Determine the [x, y] coordinate at the center of the cell enclosing the given text.  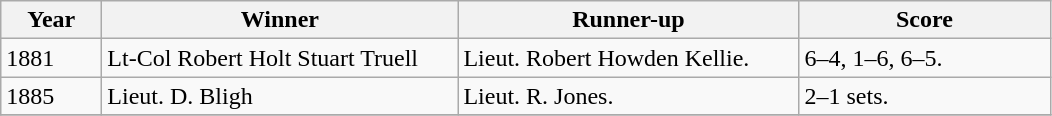
Year [52, 20]
Lt-Col Robert Holt Stuart Truell [280, 58]
Lieut. R. Jones. [628, 96]
1885 [52, 96]
2–1 sets. [924, 96]
6–4, 1–6, 6–5. [924, 58]
Winner [280, 20]
1881 [52, 58]
Lieut. Robert Howden Kellie. [628, 58]
Score [924, 20]
Lieut. D. Bligh [280, 96]
Runner-up [628, 20]
